Capture the cell that displays the provided text and extract its [X, Y] central coordinate. 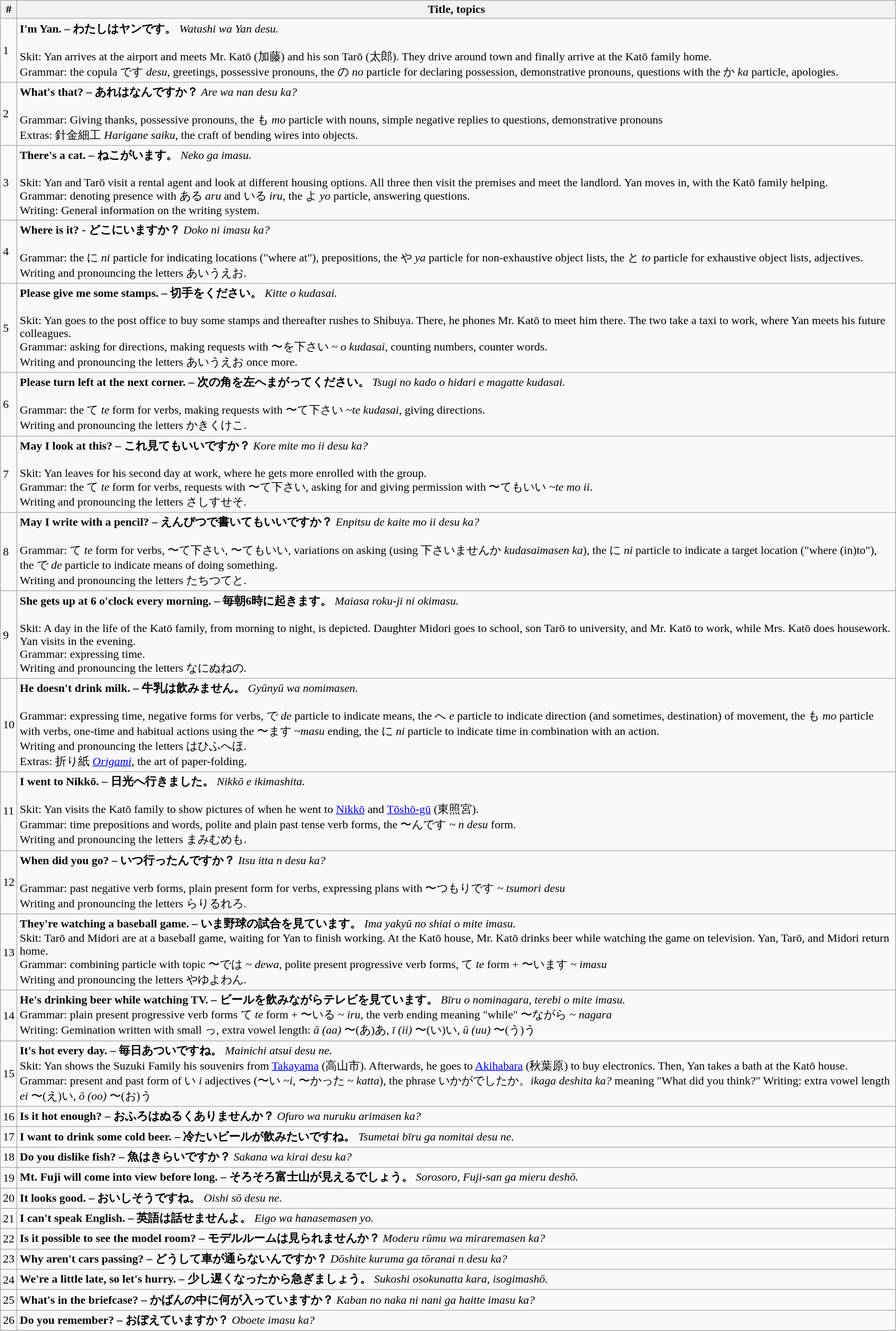
7 [9, 474]
Mt. Fuji will come into view before long. – そろそろ富士山が見えるでしょう。 Sorosoro, Fuji-san ga mieru deshō. [457, 1178]
8 [9, 552]
2 [9, 114]
9 [9, 634]
21 [9, 1219]
22 [9, 1239]
We're a little late, so let's hurry. – 少し遅くなったから急ぎましょう。 Sukoshi osokunatta kara, isogimashō. [457, 1279]
3 [9, 183]
Why aren't cars passing? – どうして車が通らないんですか？ Dōshite kuruma ga tōranai n desu ka? [457, 1259]
Do you remember? – おぼえていますか？ Oboete imasu ka? [457, 1320]
19 [9, 1178]
What's in the briefcase? – かばんの中に何が入っていますか？ Kaban no naka ni nani ga haitte imasu ka? [457, 1300]
It looks good. – おいしそうですね。 Oishi sō desu ne. [457, 1198]
17 [9, 1137]
25 [9, 1300]
1 [9, 51]
# [9, 10]
I want to drink some cold beer. – 冷たいビールが飲みたいですね。 Tsumetai bīru ga nomitai desu ne. [457, 1137]
Do you dislike fish? – 魚はきらいですか？ Sakana wa kirai desu ka? [457, 1158]
13 [9, 952]
11 [9, 811]
Is it possible to see the model room? – モデルルームは見られませんか？ Moderu rūmu wa miraremasen ka? [457, 1239]
20 [9, 1198]
15 [9, 1073]
Is it hot enough? – おふろはぬるくありませんか？ Ofuro wa nuruku arimasen ka? [457, 1117]
12 [9, 882]
Title, topics [457, 10]
5 [9, 328]
16 [9, 1117]
14 [9, 1015]
18 [9, 1158]
I can't speak English. – 英語は話せませんよ。 Eigo wa hanasemasen yo. [457, 1219]
10 [9, 725]
24 [9, 1279]
26 [9, 1320]
4 [9, 252]
6 [9, 404]
23 [9, 1259]
